Provide the [x, y] coordinate of the cell's center where the given text is located.  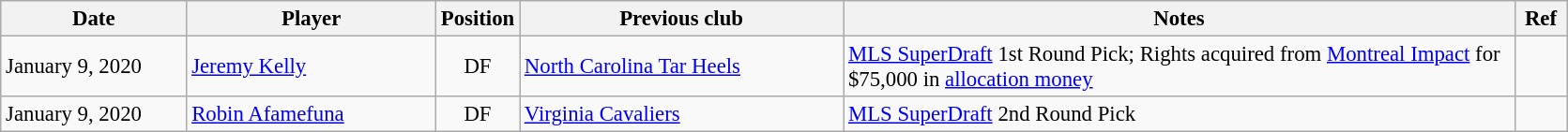
Player [312, 19]
Jeremy Kelly [312, 67]
MLS SuperDraft 2nd Round Pick [1180, 114]
Date [94, 19]
Virginia Cavaliers [681, 114]
Notes [1180, 19]
Previous club [681, 19]
North Carolina Tar Heels [681, 67]
Robin Afamefuna [312, 114]
Position [477, 19]
MLS SuperDraft 1st Round Pick; Rights acquired from Montreal Impact for $75,000 in allocation money [1180, 67]
Ref [1541, 19]
